Provide the (x, y) coordinate of the cell's center where the given text is located.  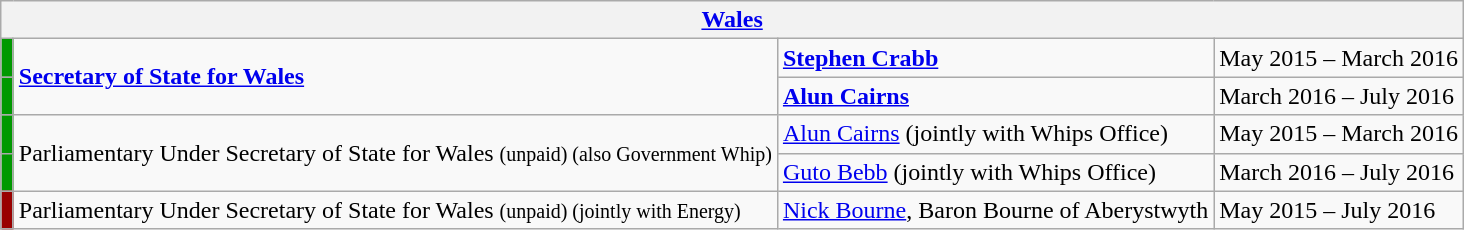
May 2015 – July 2016 (1339, 210)
Guto Bebb (jointly with Whips Office) (995, 172)
Secretary of State for Wales (395, 77)
Nick Bourne, Baron Bourne of Aberystwyth (995, 210)
Wales (732, 20)
Stephen Crabb (995, 58)
Alun Cairns (jointly with Whips Office) (995, 134)
Parliamentary Under Secretary of State for Wales (unpaid) (jointly with Energy) (395, 210)
Parliamentary Under Secretary of State for Wales (unpaid) (also Government Whip) (395, 153)
Alun Cairns (995, 96)
